Find where the given text appears and provide that cell's center as (x, y) coordinate. 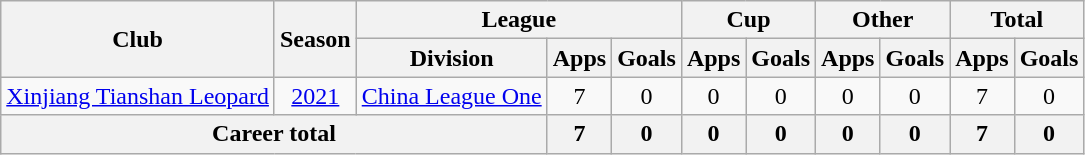
Season (315, 39)
Total (1017, 20)
Division (452, 58)
Career total (274, 134)
Other (883, 20)
Xinjiang Tianshan Leopard (138, 96)
Club (138, 39)
League (518, 20)
China League One (452, 96)
Cup (748, 20)
2021 (315, 96)
